Return the (X, Y) coordinate for the center point of the cell that contains the specified text.  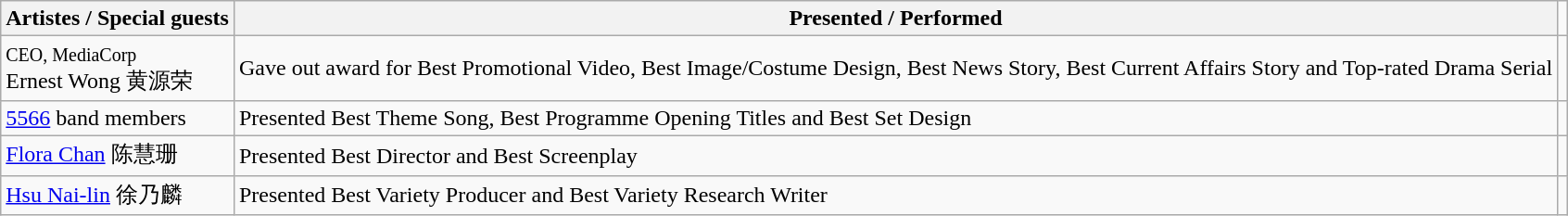
Presented Best Variety Producer and Best Variety Research Writer (895, 195)
Flora Chan 陈慧珊 (118, 156)
5566 band members (118, 118)
CEO, MediaCorpErnest Wong 黄源荣 (118, 69)
Presented Best Theme Song, Best Programme Opening Titles and Best Set Design (895, 118)
Hsu Nai-lin 徐乃麟 (118, 195)
Gave out award for Best Promotional Video, Best Image/Costume Design, Best News Story, Best Current Affairs Story and Top-rated Drama Serial (895, 69)
Artistes / Special guests (118, 19)
Presented Best Director and Best Screenplay (895, 156)
Presented / Performed (895, 19)
